Extract the [X, Y] coordinate from the center of the cell holding the provided text.  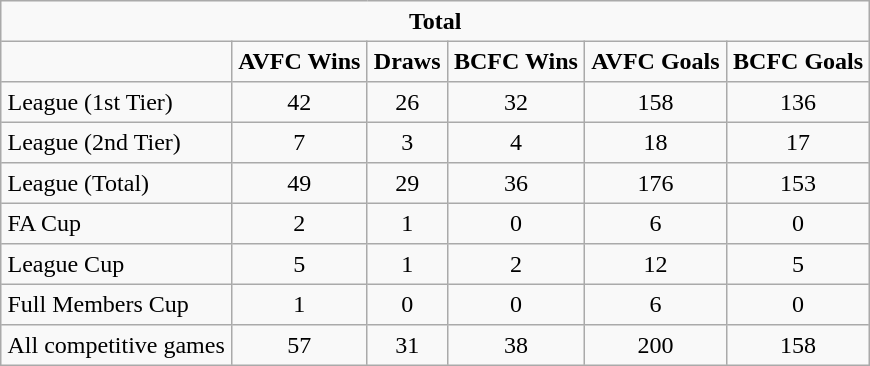
36 [516, 183]
32 [516, 102]
Draws [407, 61]
FA Cup [116, 223]
136 [798, 102]
31 [407, 345]
All competitive games [116, 345]
153 [798, 183]
12 [656, 264]
League (1st Tier) [116, 102]
26 [407, 102]
49 [300, 183]
AVFC Goals [656, 61]
BCFC Wins [516, 61]
League Cup [116, 264]
42 [300, 102]
176 [656, 183]
Total [436, 21]
League (Total) [116, 183]
200 [656, 345]
38 [516, 345]
3 [407, 142]
29 [407, 183]
4 [516, 142]
AVFC Wins [300, 61]
57 [300, 345]
7 [300, 142]
17 [798, 142]
BCFC Goals [798, 61]
18 [656, 142]
League (2nd Tier) [116, 142]
Full Members Cup [116, 304]
